Pinpoint the cell where the given text exists, returning its (X, Y) midpoint coordinate. 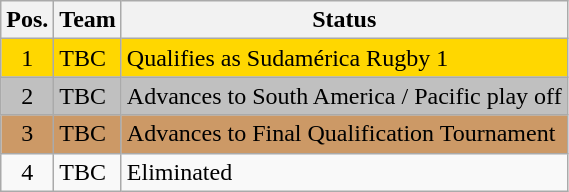
3 (28, 134)
2 (28, 96)
Qualifies as Sudamérica Rugby 1 (344, 58)
Eliminated (344, 172)
4 (28, 172)
1 (28, 58)
Status (344, 20)
Team (88, 20)
Advances to Final Qualification Tournament (344, 134)
Pos. (28, 20)
Advances to South America / Pacific play off (344, 96)
